Search for the cell housing the specified text and yield its (x, y) center coordinate. 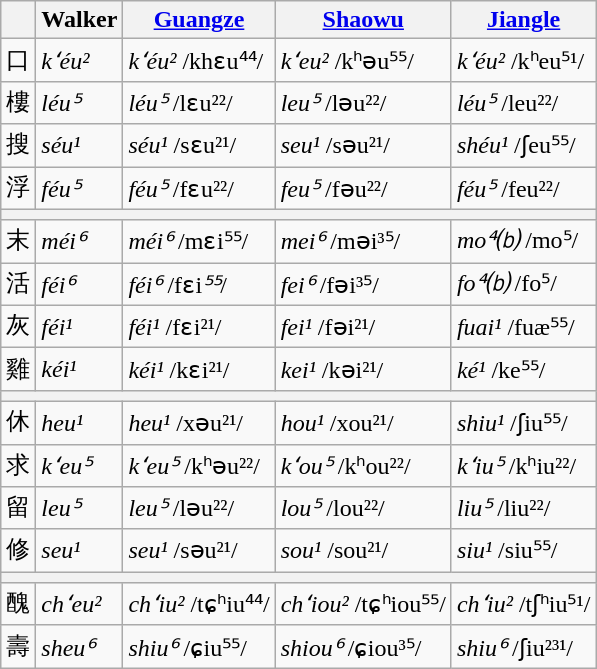
chʻiou² /tɕʰiou⁵⁵/ (363, 604)
Walker (80, 20)
kéi¹ (80, 370)
fei¹ /fəi²¹/ (363, 326)
活 (18, 284)
求 (18, 466)
séu¹ (80, 146)
kʻiu⁵ /kʰiu²²/ (523, 466)
灰 (18, 326)
féi⁶ /fɛi⁵⁵/ (199, 284)
kʻeu⁵ /kʰəu²²/ (199, 466)
fei⁶ /fəi³⁵/ (363, 284)
shiu⁶ /ɕiu⁵⁵/ (199, 646)
雞 (18, 370)
féi⁶ (80, 284)
féu⁵ /feu²²/ (523, 188)
shéu¹ /ʃeu⁵⁵/ (523, 146)
heu¹ /xəu²¹/ (199, 422)
féi¹ (80, 326)
Shaowu (363, 20)
末 (18, 242)
feu⁵ /fəu²²/ (363, 188)
Guangze (199, 20)
kʻéu² /khɛu⁴⁴/ (199, 60)
shiu¹ /ʃiu⁵⁵/ (523, 422)
kʻeu² /kʰəu⁵⁵/ (363, 60)
休 (18, 422)
chʻiu² /tʃʰiu⁵¹/ (523, 604)
fo⁴⒝ /fo⁵/ (523, 284)
léu⁵ /leu²²/ (523, 102)
féu⁵ (80, 188)
壽 (18, 646)
kʻéu² (80, 60)
ké¹ /ke⁵⁵/ (523, 370)
seu¹ (80, 550)
chʻeu² (80, 604)
留 (18, 508)
séu¹ /sɛu²¹/ (199, 146)
kʻéu² /kʰeu⁵¹/ (523, 60)
kei¹ /kəi²¹/ (363, 370)
kʻou⁵ /kʰou²²/ (363, 466)
shiou⁶ /ɕiou³⁵/ (363, 646)
siu¹ /siu⁵⁵/ (523, 550)
féu⁵ /fɛu²²/ (199, 188)
Jiangle (523, 20)
mei⁶ /məi³⁵/ (363, 242)
méi⁶ /mɛi⁵⁵/ (199, 242)
sheu⁶ (80, 646)
féi¹ /fɛi²¹/ (199, 326)
mo⁴⒝ /mo⁵/ (523, 242)
kéi¹ /kɛi²¹/ (199, 370)
liu⁵ /liu²²/ (523, 508)
léu⁵ /lɛu²²/ (199, 102)
lou⁵ /lou²²/ (363, 508)
méi⁶ (80, 242)
kʻeu⁵ (80, 466)
shiu⁶ /ʃiu²³¹/ (523, 646)
sou¹ /sou²¹/ (363, 550)
fuai¹ /fuæ⁵⁵/ (523, 326)
口 (18, 60)
leu⁵ (80, 508)
heu¹ (80, 422)
hou¹ /xou²¹/ (363, 422)
léu⁵ (80, 102)
浮 (18, 188)
chʻiu² /tɕʰiu⁴⁴/ (199, 604)
樓 (18, 102)
修 (18, 550)
搜 (18, 146)
醜 (18, 604)
